Extract the [X, Y] coordinate from the center of the cell holding the provided text.  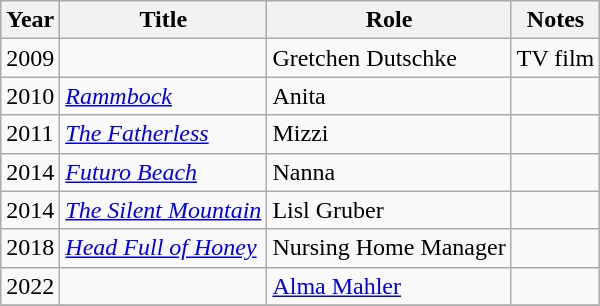
2011 [30, 134]
Year [30, 20]
Lisl Gruber [389, 210]
Nursing Home Manager [389, 248]
Futuro Beach [164, 172]
2010 [30, 96]
Role [389, 20]
Notes [556, 20]
Nanna [389, 172]
Anita [389, 96]
Mizzi [389, 134]
Rammbock [164, 96]
The Silent Mountain [164, 210]
2018 [30, 248]
2022 [30, 286]
Gretchen Dutschke [389, 58]
Alma Mahler [389, 286]
TV film [556, 58]
Title [164, 20]
The Fatherless [164, 134]
Head Full of Honey [164, 248]
2009 [30, 58]
